Return (X, Y) of the center of cell containing provided text 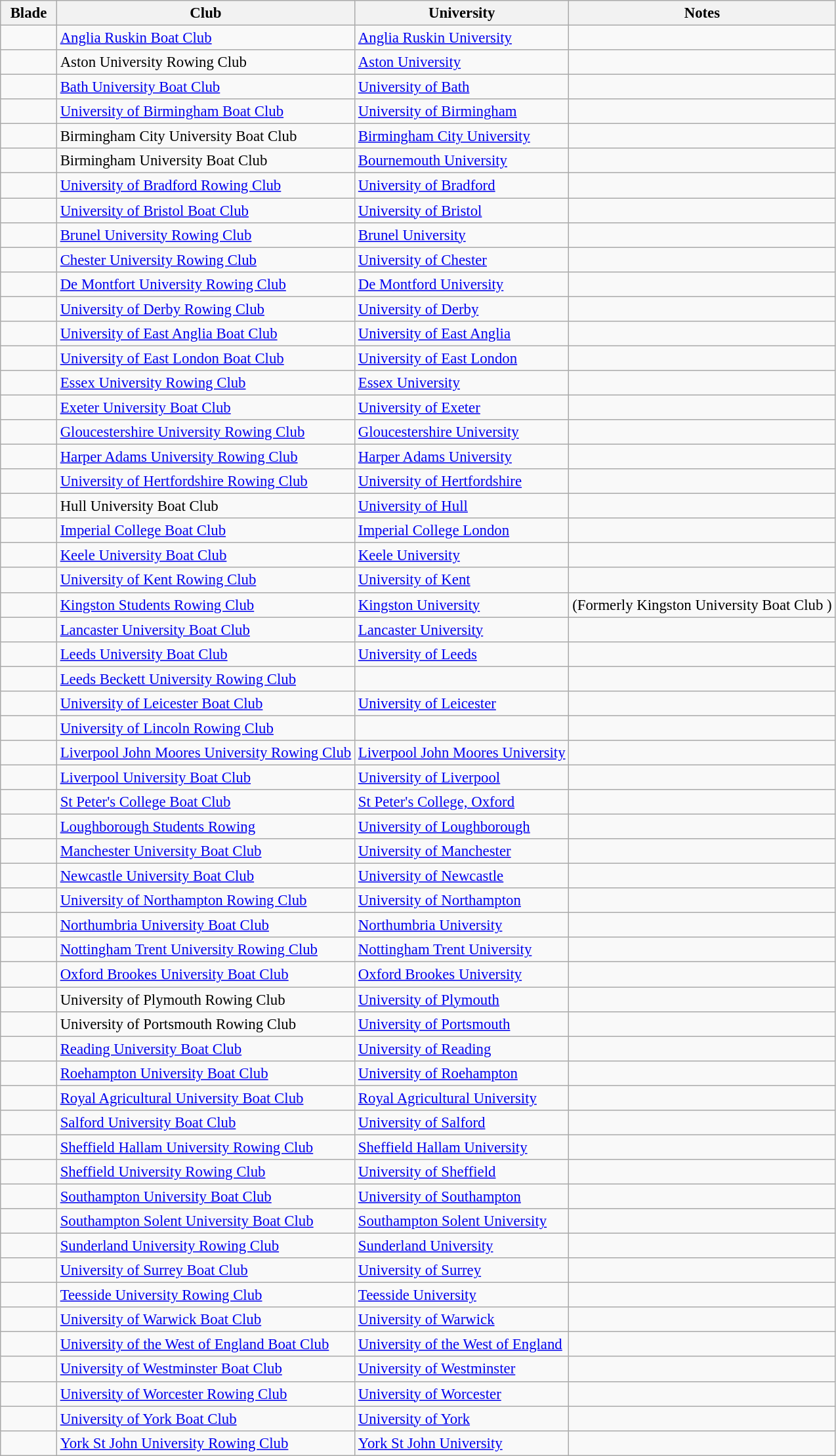
University of Surrey Boat Club (205, 1270)
University of Southampton (462, 1196)
Harper Adams University Rowing Club (205, 457)
Brunel University (462, 235)
Roehampton University Boat Club (205, 1073)
Harper Adams University (462, 457)
Northumbria University (462, 925)
Gloucestershire University (462, 432)
University of Leicester Boat Club (205, 704)
Hull University Boat Club (205, 506)
Birmingham University Boat Club (205, 161)
University of York (462, 1419)
University of Newcastle (462, 876)
Oxford Brookes University Boat Club (205, 975)
University of Bath (462, 87)
University of Kent (462, 580)
University of Birmingham Boat Club (205, 111)
University of the West of England Boat Club (205, 1345)
Club (205, 13)
York St John University (462, 1443)
Royal Agricultural University Boat Club (205, 1098)
University of Westminster Boat Club (205, 1369)
Anglia Ruskin University (462, 38)
De Montfort University Rowing Club (205, 284)
Oxford Brookes University (462, 975)
Gloucestershire University Rowing Club (205, 432)
University of Bradford (462, 186)
University of Surrey (462, 1270)
Southampton Solent University Boat Club (205, 1221)
Liverpool John Moores University Rowing Club (205, 753)
University of Sheffield (462, 1172)
Reading University Boat Club (205, 1049)
Sheffield University Rowing Club (205, 1172)
University of Worcester (462, 1394)
University of Hull (462, 506)
Kingston Students Rowing Club (205, 605)
University of Worcester Rowing Club (205, 1394)
Kingston University (462, 605)
Sunderland University (462, 1246)
St Peter's College, Oxford (462, 802)
Loughborough Students Rowing (205, 827)
University of East London (462, 358)
Anglia Ruskin Boat Club (205, 38)
Birmingham City University Boat Club (205, 136)
University of East London Boat Club (205, 358)
Royal Agricultural University (462, 1098)
University of Westminster (462, 1369)
University of Plymouth (462, 1000)
Brunel University Rowing Club (205, 235)
Aston University Rowing Club (205, 62)
University of Salford (462, 1123)
Birmingham City University (462, 136)
University of East Anglia (462, 334)
University of Leicester (462, 704)
Essex University Rowing Club (205, 383)
University of Birmingham (462, 111)
University of Northampton Rowing Club (205, 900)
University of Portsmouth (462, 1024)
Lancaster University Boat Club (205, 630)
University of York Boat Club (205, 1419)
Bath University Boat Club (205, 87)
University of Warwick Boat Club (205, 1320)
Notes (702, 13)
Sheffield Hallam University Rowing Club (205, 1147)
University of Plymouth Rowing Club (205, 1000)
Teesside University Rowing Club (205, 1295)
University of Bristol Boat Club (205, 211)
Sheffield Hallam University (462, 1147)
Exeter University Boat Club (205, 407)
Sunderland University Rowing Club (205, 1246)
University of Reading (462, 1049)
Aston University (462, 62)
Northumbria University Boat Club (205, 925)
York St John University Rowing Club (205, 1443)
Leeds Beckett University Rowing Club (205, 679)
University of Portsmouth Rowing Club (205, 1024)
University of Bradford Rowing Club (205, 186)
Liverpool John Moores University (462, 753)
De Montford University (462, 284)
University of Hertfordshire Rowing Club (205, 481)
University of Derby Rowing Club (205, 309)
Leeds University Boat Club (205, 654)
University of East Anglia Boat Club (205, 334)
Liverpool University Boat Club (205, 777)
Keele University (462, 556)
University of Warwick (462, 1320)
University of Kent Rowing Club (205, 580)
University (462, 13)
University of Liverpool (462, 777)
University of Leeds (462, 654)
Manchester University Boat Club (205, 851)
Nottingham Trent University Rowing Club (205, 950)
University of the West of England (462, 1345)
University of Derby (462, 309)
Bournemouth University (462, 161)
University of Lincoln Rowing Club (205, 728)
Newcastle University Boat Club (205, 876)
Imperial College Boat Club (205, 531)
University of Chester (462, 260)
Nottingham Trent University (462, 950)
University of Exeter (462, 407)
University of Hertfordshire (462, 481)
University of Roehampton (462, 1073)
University of Northampton (462, 900)
Essex University (462, 383)
Salford University Boat Club (205, 1123)
Lancaster University (462, 630)
Imperial College London (462, 531)
University of Bristol (462, 211)
Southampton University Boat Club (205, 1196)
St Peter's College Boat Club (205, 802)
(Formerly Kingston University Boat Club ) (702, 605)
Southampton Solent University (462, 1221)
Chester University Rowing Club (205, 260)
Keele University Boat Club (205, 556)
University of Manchester (462, 851)
Blade (29, 13)
University of Loughborough (462, 827)
Teesside University (462, 1295)
